Identify which cell holds the provided text, then report its [X, Y] central coordinate. 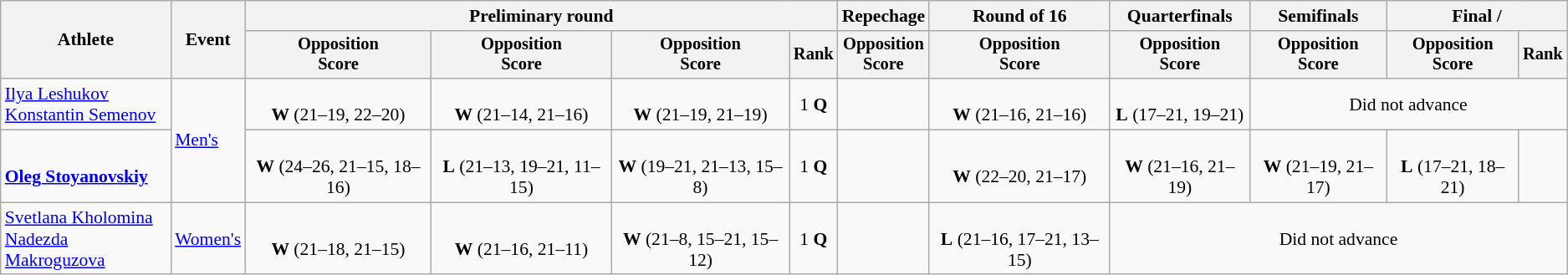
Oleg Stoyanovskiy [85, 167]
Round of 16 [1019, 16]
L (17–21, 19–21) [1179, 104]
Ilya LeshukovKonstantin Semenov [85, 104]
W (21–19, 21–19) [701, 104]
L (21–13, 19–21, 11–15) [522, 167]
Svetlana KholominaNadezda Makroguzova [85, 239]
Athlete [85, 40]
Preliminary round [541, 16]
W (21–16, 21–11) [522, 239]
W (21–16, 21–19) [1179, 167]
Final / [1477, 16]
W (21–14, 21–16) [522, 104]
Men's [207, 140]
W (21–8, 15–21, 15–12) [701, 239]
Repechage [884, 16]
Semifinals [1318, 16]
Quarterfinals [1179, 16]
W (21–19, 22–20) [338, 104]
L (17–21, 18–21) [1453, 167]
W (19–21, 21–13, 15–8) [701, 167]
W (24–26, 21–15, 18–16) [338, 167]
Women's [207, 239]
W (21–16, 21–16) [1019, 104]
W (21–18, 21–15) [338, 239]
W (22–20, 21–17) [1019, 167]
Event [207, 40]
L (21–16, 17–21, 13–15) [1019, 239]
W (21–19, 21–17) [1318, 167]
